Return (X, Y) of the center of cell containing provided text 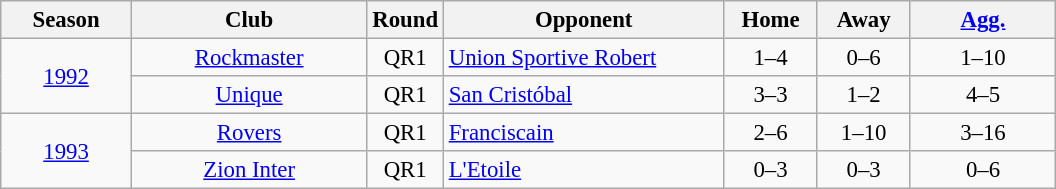
2–6 (770, 133)
Round (405, 20)
Home (770, 20)
Unique (249, 95)
Away (864, 20)
Opponent (584, 20)
Rovers (249, 133)
L'Etoile (584, 170)
Agg. (983, 20)
San Cristóbal (584, 95)
Season (66, 20)
4–5 (983, 95)
3–3 (770, 95)
Union Sportive Robert (584, 58)
Zion Inter (249, 170)
Rockmaster (249, 58)
Franciscain (584, 133)
1–2 (864, 95)
3–16 (983, 133)
Club (249, 20)
1–4 (770, 58)
1992 (66, 76)
1993 (66, 152)
